Locate the cell with the specified text and output its [X, Y] center coordinate. 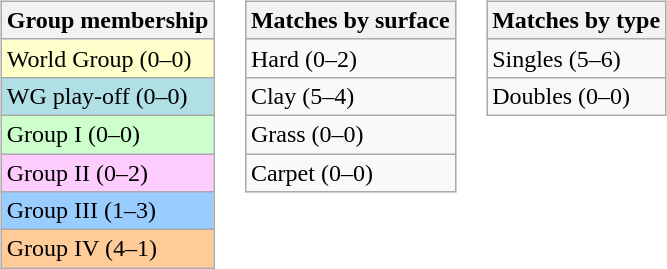
Doubles (0–0) [576, 96]
Grass (0–0) [350, 134]
Group III (1–3) [108, 211]
Group IV (4–1) [108, 249]
Clay (5–4) [350, 96]
Group II (0–2) [108, 173]
Matches by surface [350, 20]
Hard (0–2) [350, 58]
Matches by type [576, 20]
Singles (5–6) [576, 58]
Group I (0–0) [108, 134]
Group membership [108, 20]
World Group (0–0) [108, 58]
Carpet (0–0) [350, 173]
WG play-off (0–0) [108, 96]
